Pinpoint the cell where the given text exists, returning its [x, y] midpoint coordinate. 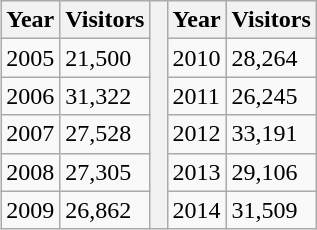
31,509 [271, 210]
26,245 [271, 96]
28,264 [271, 58]
2013 [196, 172]
31,322 [105, 96]
2009 [30, 210]
29,106 [271, 172]
33,191 [271, 134]
26,862 [105, 210]
27,305 [105, 172]
2012 [196, 134]
21,500 [105, 58]
2005 [30, 58]
2006 [30, 96]
2011 [196, 96]
2010 [196, 58]
27,528 [105, 134]
2014 [196, 210]
2007 [30, 134]
2008 [30, 172]
